Find where the given text appears and provide that cell's center as [X, Y] coordinate. 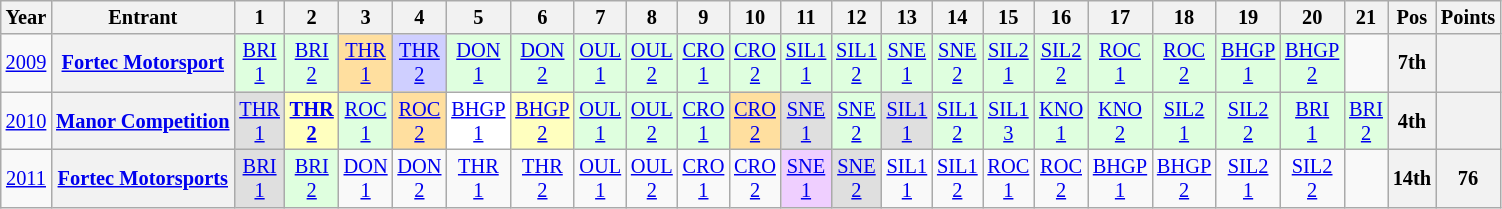
2010 [26, 121]
76 [1468, 178]
19 [1248, 17]
4 [419, 17]
10 [755, 17]
12 [856, 17]
Manor Competition [142, 121]
Fortec Motorsports [142, 178]
Year [26, 17]
4th [1412, 121]
18 [1184, 17]
1 [259, 17]
14 [957, 17]
Pos [1412, 17]
2 [312, 17]
17 [1120, 17]
5 [478, 17]
7th [1412, 63]
20 [1312, 17]
KNO1 [1061, 121]
KNO2 [1120, 121]
9 [704, 17]
21 [1366, 17]
SIL13 [1009, 121]
2009 [26, 63]
7 [600, 17]
16 [1061, 17]
8 [652, 17]
13 [907, 17]
2011 [26, 178]
6 [542, 17]
Points [1468, 17]
3 [366, 17]
15 [1009, 17]
14th [1412, 178]
Entrant [142, 17]
Fortec Motorsport [142, 63]
11 [806, 17]
